Pinpoint the cell where the given text exists, returning its [X, Y] midpoint coordinate. 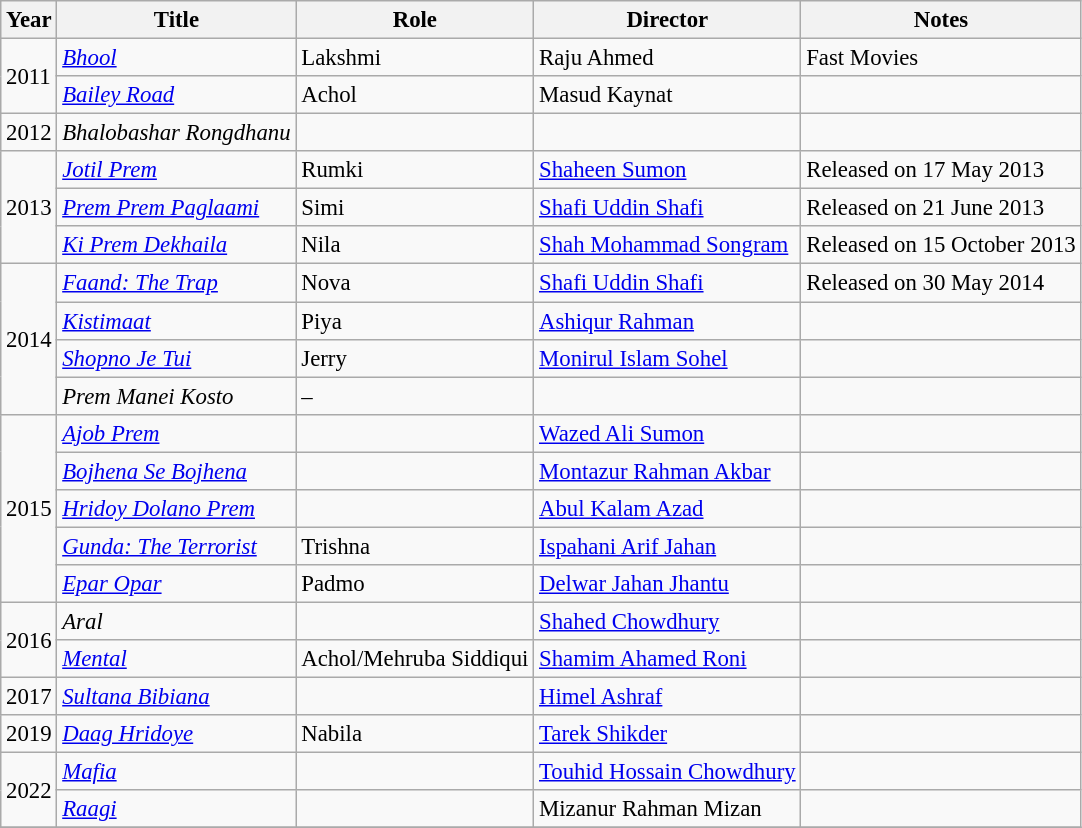
2022 [29, 790]
Himel Ashraf [668, 697]
Aral [176, 621]
Daag Hridoye [176, 734]
2015 [29, 508]
Achol [415, 95]
Nila [415, 245]
Masud Kaynat [668, 95]
Title [176, 20]
2011 [29, 76]
Ajob Prem [176, 433]
Padmo [415, 584]
2014 [29, 339]
Mental [176, 659]
– [415, 396]
Piya [415, 321]
Mizanur Rahman Mizan [668, 809]
Simi [415, 208]
Raagi [176, 809]
Bailey Road [176, 95]
Gunda: The Terrorist [176, 546]
Abul Kalam Azad [668, 509]
Shaheen Sumon [668, 170]
Bhool [176, 58]
Wazed Ali Sumon [668, 433]
Sultana Bibiana [176, 697]
Mafia [176, 772]
Shopno Je Tui [176, 358]
Ashiqur Rahman [668, 321]
Released on 21 June 2013 [941, 208]
Role [415, 20]
Faand: The Trap [176, 283]
Released on 17 May 2013 [941, 170]
Achol/Mehruba Siddiqui [415, 659]
Touhid Hossain Chowdhury [668, 772]
2019 [29, 734]
Monirul Islam Sohel [668, 358]
Jerry [415, 358]
Ispahani Arif Jahan [668, 546]
Bojhena Se Bojhena [176, 471]
Prem Prem Paglaami [176, 208]
Year [29, 20]
2016 [29, 640]
Bhalobashar Rongdhanu [176, 133]
Lakshmi [415, 58]
Shamim Ahamed Roni [668, 659]
Epar Opar [176, 584]
Ki Prem Dekhaila [176, 245]
Nabila [415, 734]
Trishna [415, 546]
Montazur Rahman Akbar [668, 471]
Fast Movies [941, 58]
Released on 30 May 2014 [941, 283]
Hridoy Dolano Prem [176, 509]
Delwar Jahan Jhantu [668, 584]
Raju Ahmed [668, 58]
2012 [29, 133]
Kistimaat [176, 321]
Tarek Shikder [668, 734]
Rumki [415, 170]
2017 [29, 697]
Director [668, 20]
Prem Manei Kosto [176, 396]
2013 [29, 208]
Shah Mohammad Songram [668, 245]
Released on 15 October 2013 [941, 245]
Notes [941, 20]
Jotil Prem [176, 170]
Nova [415, 283]
Shahed Chowdhury [668, 621]
